For the text-containing cell, return its midpoint in [x, y] coordinate format. 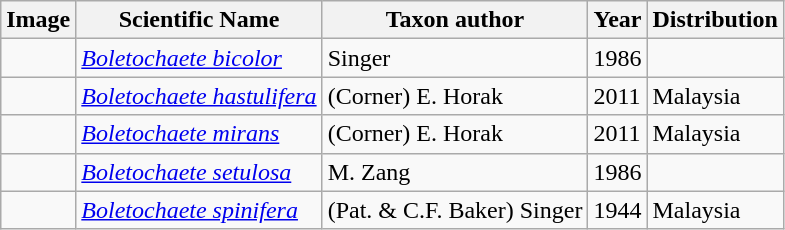
M. Zang [455, 172]
Distribution [715, 20]
Taxon author [455, 20]
Image [38, 20]
1944 [618, 210]
Boletochaete spinifera [199, 210]
Boletochaete setulosa [199, 172]
Boletochaete mirans [199, 134]
Singer [455, 58]
Scientific Name [199, 20]
Boletochaete hastulifera [199, 96]
Year [618, 20]
Boletochaete bicolor [199, 58]
(Pat. & C.F. Baker) Singer [455, 210]
